Output the [X, Y] coordinate of the center of the cell containing the given text.  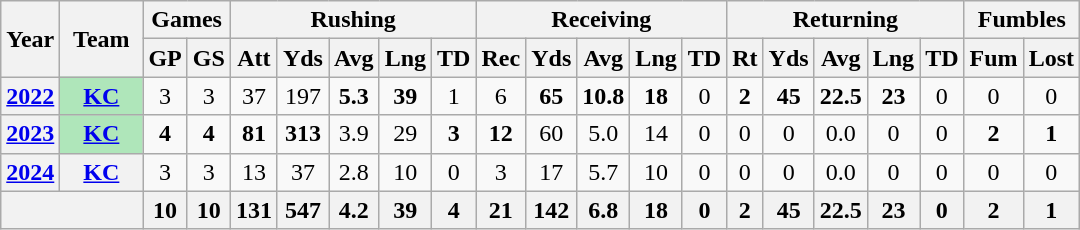
5.3 [354, 96]
Fum [994, 58]
197 [302, 96]
21 [501, 210]
2022 [30, 96]
5.0 [604, 134]
Rt [745, 58]
14 [656, 134]
60 [552, 134]
12 [501, 134]
Rushing [353, 20]
Receiving [602, 20]
Games [186, 20]
313 [302, 134]
3.9 [354, 134]
GS [208, 58]
2024 [30, 172]
142 [552, 210]
29 [405, 134]
2.8 [354, 172]
6.8 [604, 210]
17 [552, 172]
Team [102, 39]
2023 [30, 134]
13 [254, 172]
Year [30, 39]
131 [254, 210]
Rec [501, 58]
5.7 [604, 172]
547 [302, 210]
Att [254, 58]
Lost [1051, 58]
65 [552, 96]
4.2 [354, 210]
Returning [846, 20]
10.8 [604, 96]
81 [254, 134]
GP [165, 58]
6 [501, 96]
Fumbles [1022, 20]
